Return (x, y) of the center of cell containing provided text 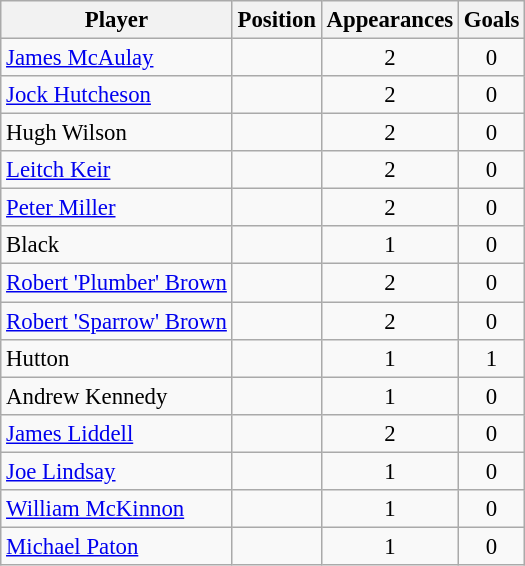
Hugh Wilson (116, 133)
Player (116, 20)
Leitch Keir (116, 170)
Black (116, 245)
Appearances (390, 20)
Joe Lindsay (116, 471)
Hutton (116, 358)
William McKinnon (116, 509)
Robert 'Plumber' Brown (116, 283)
James Liddell (116, 433)
Peter Miller (116, 208)
James McAulay (116, 58)
Position (276, 20)
Michael Paton (116, 546)
Robert 'Sparrow' Brown (116, 321)
Jock Hutcheson (116, 95)
Goals (491, 20)
Andrew Kennedy (116, 396)
